Output the (X, Y) coordinate of the center of the cell containing the given text.  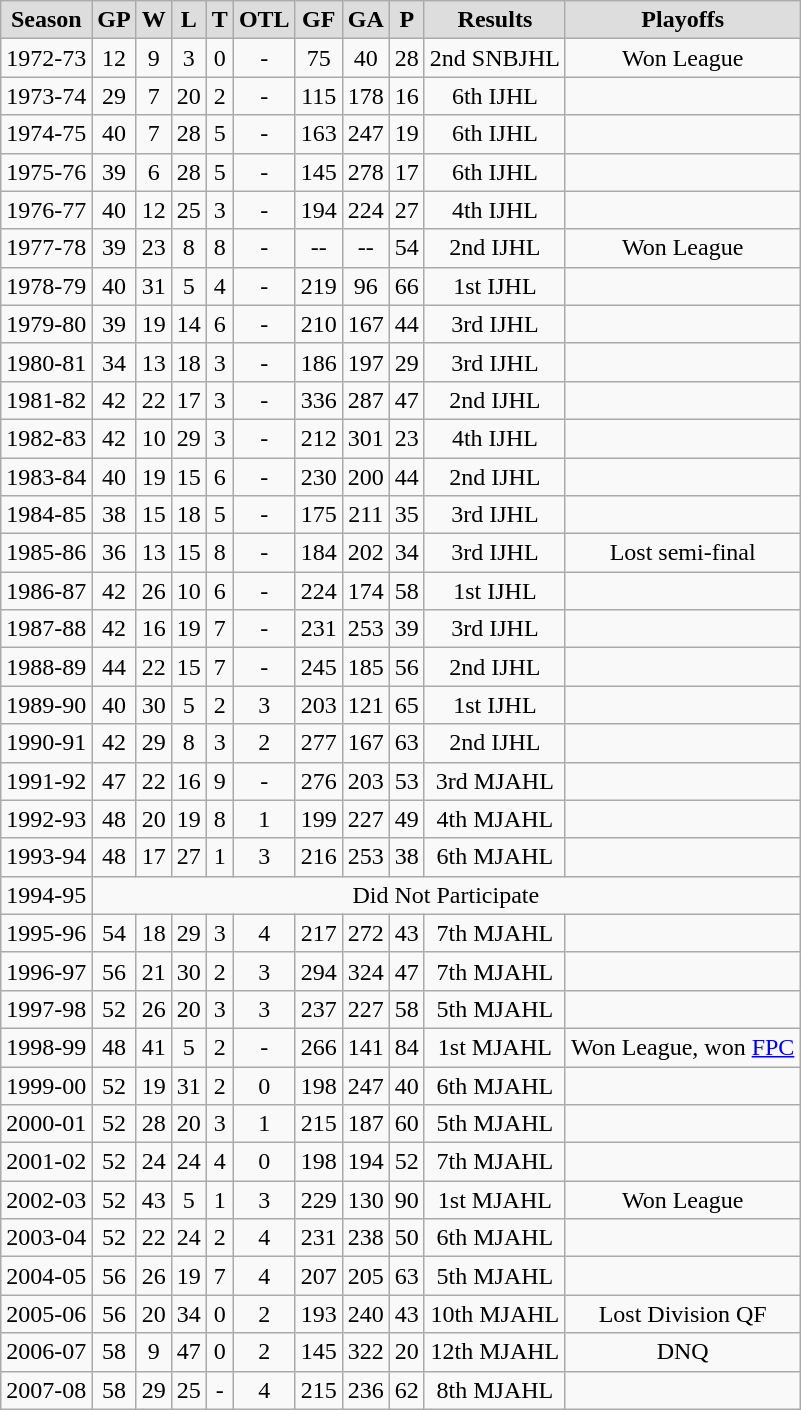
Lost Division QF (682, 1314)
62 (406, 1390)
1980-81 (46, 362)
1981-82 (46, 400)
1999-00 (46, 1085)
3rd MJAHL (494, 781)
1994-95 (46, 895)
Did Not Participate (446, 895)
178 (366, 96)
4th MJAHL (494, 819)
2007-08 (46, 1390)
336 (318, 400)
96 (366, 286)
14 (188, 324)
1989-90 (46, 705)
1990-91 (46, 743)
199 (318, 819)
278 (366, 172)
163 (318, 134)
272 (366, 933)
Won League, won FPC (682, 1047)
121 (366, 705)
1978-79 (46, 286)
75 (318, 58)
21 (154, 971)
219 (318, 286)
202 (366, 553)
1983-84 (46, 477)
193 (318, 1314)
Lost semi-final (682, 553)
1996-97 (46, 971)
Results (494, 20)
1995-96 (46, 933)
1988-89 (46, 667)
1986-87 (46, 591)
1991-92 (46, 781)
2nd SNBJHL (494, 58)
207 (318, 1276)
50 (406, 1238)
1984-85 (46, 515)
1998-99 (46, 1047)
185 (366, 667)
1985-86 (46, 553)
53 (406, 781)
240 (366, 1314)
205 (366, 1276)
238 (366, 1238)
237 (318, 1009)
1977-78 (46, 248)
266 (318, 1047)
187 (366, 1124)
60 (406, 1124)
175 (318, 515)
130 (366, 1200)
229 (318, 1200)
84 (406, 1047)
216 (318, 857)
322 (366, 1352)
8th MJAHL (494, 1390)
211 (366, 515)
2006-07 (46, 1352)
12th MJAHL (494, 1352)
2003-04 (46, 1238)
324 (366, 971)
186 (318, 362)
115 (318, 96)
1993-94 (46, 857)
277 (318, 743)
141 (366, 1047)
301 (366, 438)
236 (366, 1390)
Playoffs (682, 20)
1974-75 (46, 134)
1975-76 (46, 172)
294 (318, 971)
L (188, 20)
230 (318, 477)
P (406, 20)
200 (366, 477)
197 (366, 362)
T (220, 20)
49 (406, 819)
2001-02 (46, 1162)
1976-77 (46, 210)
2000-01 (46, 1124)
276 (318, 781)
2004-05 (46, 1276)
1992-93 (46, 819)
90 (406, 1200)
10th MJAHL (494, 1314)
66 (406, 286)
W (154, 20)
GA (366, 20)
36 (114, 553)
212 (318, 438)
1979-80 (46, 324)
1973-74 (46, 96)
GP (114, 20)
Season (46, 20)
OTL (264, 20)
287 (366, 400)
1997-98 (46, 1009)
1982-83 (46, 438)
184 (318, 553)
174 (366, 591)
210 (318, 324)
GF (318, 20)
245 (318, 667)
2002-03 (46, 1200)
41 (154, 1047)
1987-88 (46, 629)
DNQ (682, 1352)
217 (318, 933)
2005-06 (46, 1314)
1972-73 (46, 58)
65 (406, 705)
35 (406, 515)
